Detect which cell encompasses the target text, then output its [x, y] center coordinate. 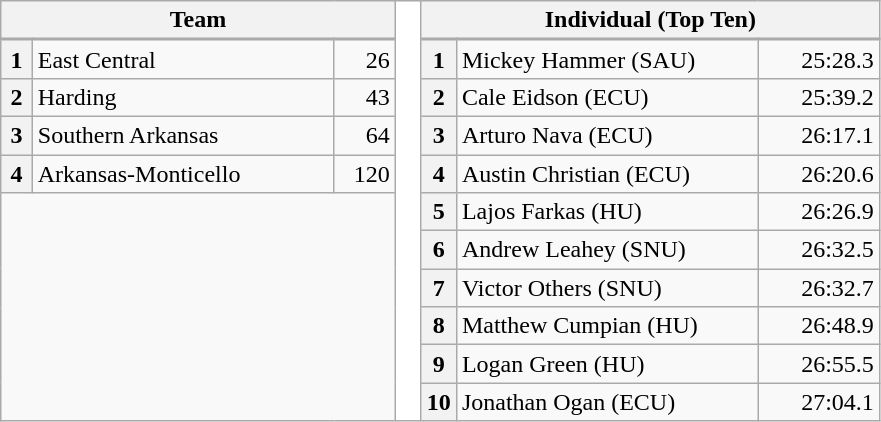
Harding [183, 97]
Arkansas-Monticello [183, 173]
Matthew Cumpian (HU) [607, 326]
Jonathan Ogan (ECU) [607, 402]
Logan Green (HU) [607, 364]
25:39.2 [819, 97]
Southern Arkansas [183, 135]
Arturo Nava (ECU) [607, 135]
43 [365, 97]
Individual (Top Ten) [650, 20]
10 [438, 402]
27:04.1 [819, 402]
26:32.7 [819, 288]
East Central [183, 59]
5 [438, 212]
26 [365, 59]
Lajos Farkas (HU) [607, 212]
7 [438, 288]
9 [438, 364]
8 [438, 326]
26:20.6 [819, 173]
25:28.3 [819, 59]
Mickey Hammer (SAU) [607, 59]
26:26.9 [819, 212]
64 [365, 135]
Victor Others (SNU) [607, 288]
Cale Eidson (ECU) [607, 97]
26:32.5 [819, 250]
26:48.9 [819, 326]
Team [198, 20]
26:17.1 [819, 135]
Austin Christian (ECU) [607, 173]
120 [365, 173]
Andrew Leahey (SNU) [607, 250]
6 [438, 250]
26:55.5 [819, 364]
